Find where the given text appears and provide that cell's center as (X, Y) coordinate. 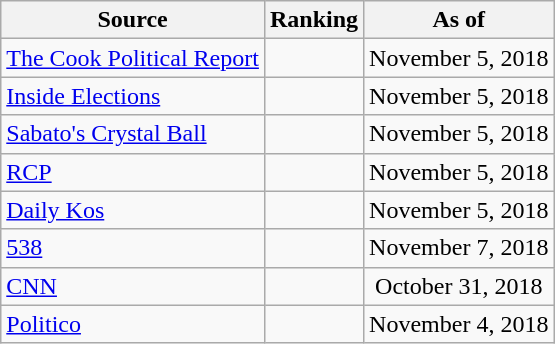
The Cook Political Report (133, 58)
Sabato's Crystal Ball (133, 134)
November 7, 2018 (459, 248)
Ranking (314, 20)
CNN (133, 286)
October 31, 2018 (459, 286)
As of (459, 20)
Inside Elections (133, 96)
Daily Kos (133, 210)
RCP (133, 172)
November 4, 2018 (459, 324)
538 (133, 248)
Politico (133, 324)
Source (133, 20)
